Find where the given text appears and provide that cell's center as (x, y) coordinate. 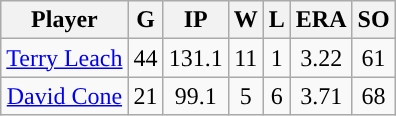
61 (374, 58)
1 (276, 58)
3.22 (321, 58)
Player (64, 20)
David Cone (64, 96)
68 (374, 96)
131.1 (196, 58)
44 (146, 58)
L (276, 20)
5 (246, 96)
Terry Leach (64, 58)
G (146, 20)
6 (276, 96)
W (246, 20)
SO (374, 20)
11 (246, 58)
ERA (321, 20)
3.71 (321, 96)
IP (196, 20)
21 (146, 96)
99.1 (196, 96)
